Search for the cell housing the specified text and yield its [X, Y] center coordinate. 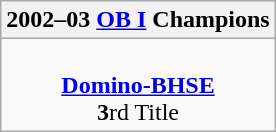
2002–03 OB I Champions [138, 20]
Domino-BHSE3rd Title [138, 85]
